Output the (x, y) coordinate of the center of the cell containing the given text.  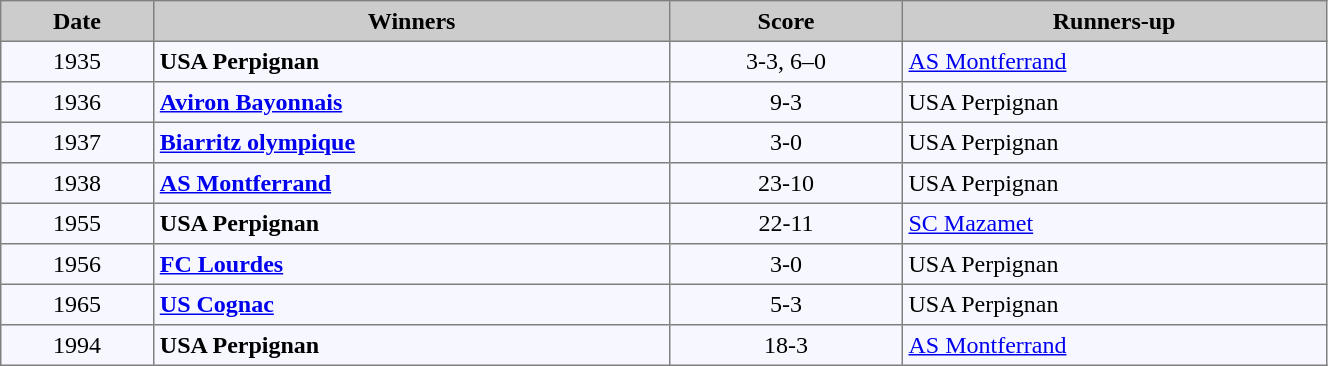
1936 (77, 102)
3-3, 6–0 (786, 61)
18-3 (786, 345)
1935 (77, 61)
1937 (77, 142)
1955 (77, 223)
Score (786, 21)
US Cognac (412, 304)
Winners (412, 21)
1965 (77, 304)
1994 (77, 345)
1938 (77, 183)
Biarritz olympique (412, 142)
Date (77, 21)
22-11 (786, 223)
9-3 (786, 102)
FC Lourdes (412, 264)
Aviron Bayonnais (412, 102)
23-10 (786, 183)
1956 (77, 264)
5-3 (786, 304)
Runners-up (1114, 21)
SC Mazamet (1114, 223)
